Determine the (X, Y) coordinate at the center of the cell enclosing the given text.  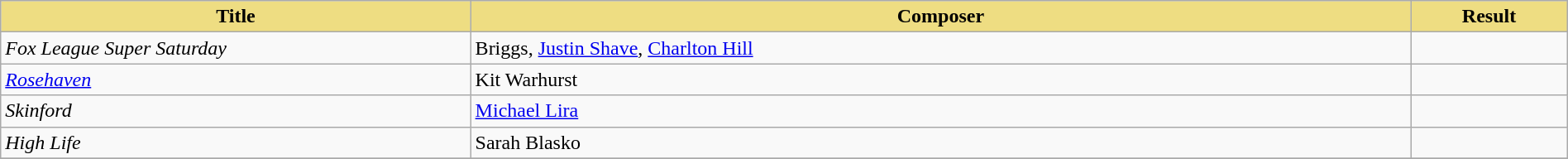
Briggs, Justin Shave, Charlton Hill (941, 48)
Title (236, 17)
Rosehaven (236, 79)
Kit Warhurst (941, 79)
Michael Lira (941, 111)
High Life (236, 142)
Fox League Super Saturday (236, 48)
Result (1489, 17)
Composer (941, 17)
Skinford (236, 111)
Sarah Blasko (941, 142)
